Locate the cell with the specified text and output its (X, Y) center coordinate. 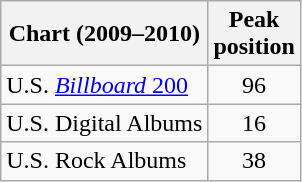
U.S. Digital Albums (104, 123)
U.S. Rock Albums (104, 161)
Chart (2009–2010) (104, 34)
Peakposition (254, 34)
16 (254, 123)
U.S. Billboard 200 (104, 85)
96 (254, 85)
38 (254, 161)
